Capture the cell that displays the provided text and extract its [X, Y] central coordinate. 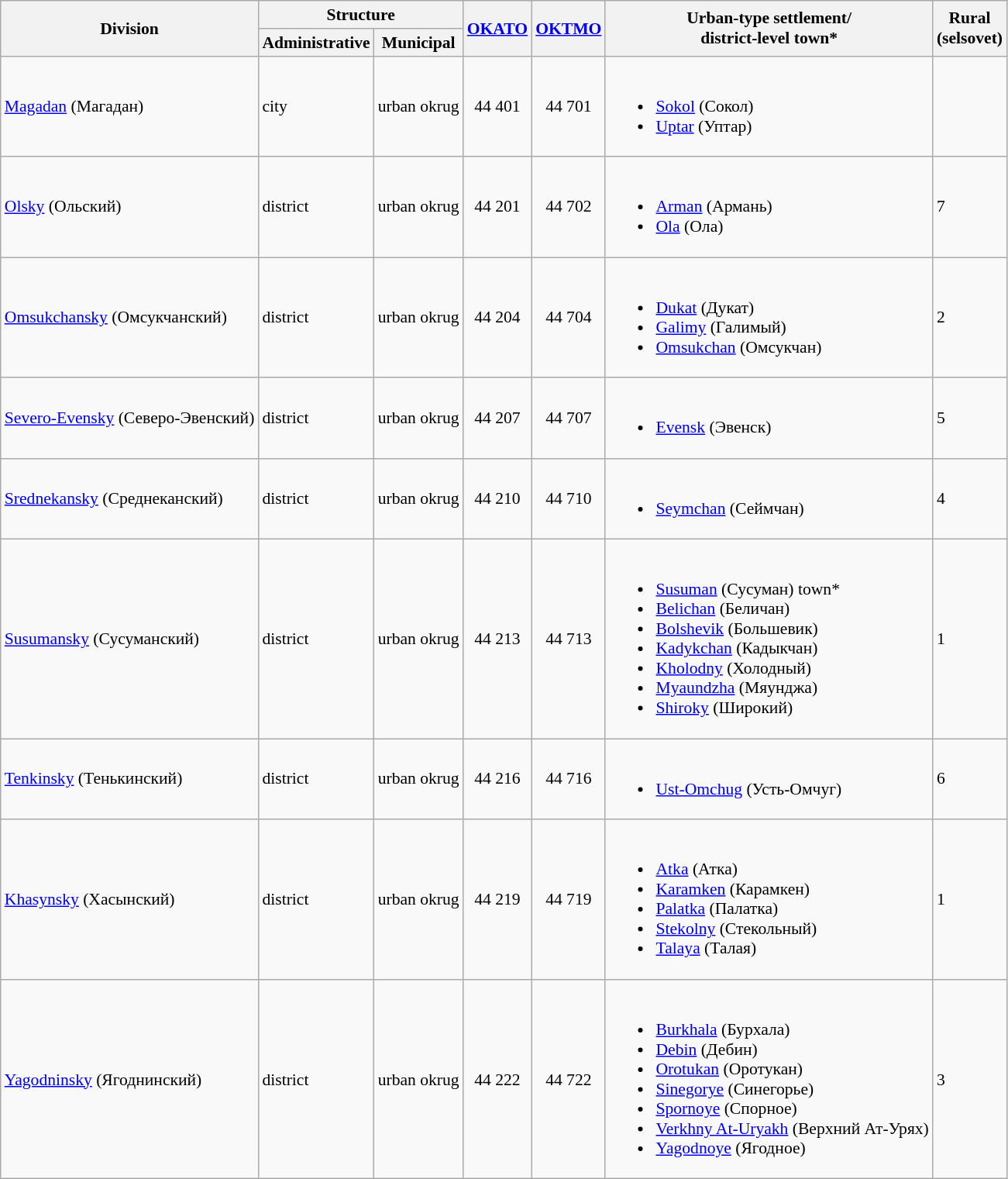
44 710 [569, 499]
Dukat (Дукат)Galimy (Галимый)Omsukchan (Омсукчан) [769, 318]
44 207 [497, 418]
Administrative [316, 43]
2 [970, 318]
44 701 [569, 106]
Severo-Evensky (Северо-Эвенский) [130, 418]
Susumansky (Сусуманский) [130, 639]
Susuman (Сусуман) town*Belichan (Беличан)Bolshevik (Большевик)Kadykchan (Кадыкчан)Kholodny (Холодный)Myaundzha (Мяунджа)Shiroky (Широкий) [769, 639]
44 204 [497, 318]
44 210 [497, 499]
Division [130, 28]
44 722 [569, 1079]
Tenkinsky (Тенькинский) [130, 779]
44 704 [569, 318]
Urban-type settlement/district-level town* [769, 28]
Atka (Атка)Karamken (Карамкен)Palatka (Палатка)Stekolny (Стекольный)Talaya (Талая) [769, 899]
Municipal [418, 43]
Rural(selsovet) [970, 28]
Seymchan (Сеймчан) [769, 499]
Structure [360, 15]
44 213 [497, 639]
44 216 [497, 779]
OKTMO [569, 28]
5 [970, 418]
Evensk (Эвенск) [769, 418]
44 716 [569, 779]
44 222 [497, 1079]
Omsukchansky (Омсукчанский) [130, 318]
3 [970, 1079]
city [316, 106]
6 [970, 779]
44 401 [497, 106]
4 [970, 499]
Ust-Omchug (Усть-Омчуг) [769, 779]
Yagodninsky (Ягоднинский) [130, 1079]
Olsky (Ольский) [130, 207]
Srednekansky (Среднеканский) [130, 499]
44 707 [569, 418]
OKATO [497, 28]
Magadan (Магадан) [130, 106]
44 719 [569, 899]
7 [970, 207]
44 702 [569, 207]
44 219 [497, 899]
Khasynsky (Хасынский) [130, 899]
Burkhala (Бурхала)Debin (Дебин)Orotukan (Оротукан)Sinegorye (Синегорье)Spornoye (Спорное)Verkhny At-Uryakh (Верхний Ат-Урях)Yagodnoye (Ягодное) [769, 1079]
44 713 [569, 639]
Arman (Армань)Ola (Ола) [769, 207]
44 201 [497, 207]
Sokol (Сокол)Uptar (Уптар) [769, 106]
